Search for the cell housing the specified text and yield its (X, Y) center coordinate. 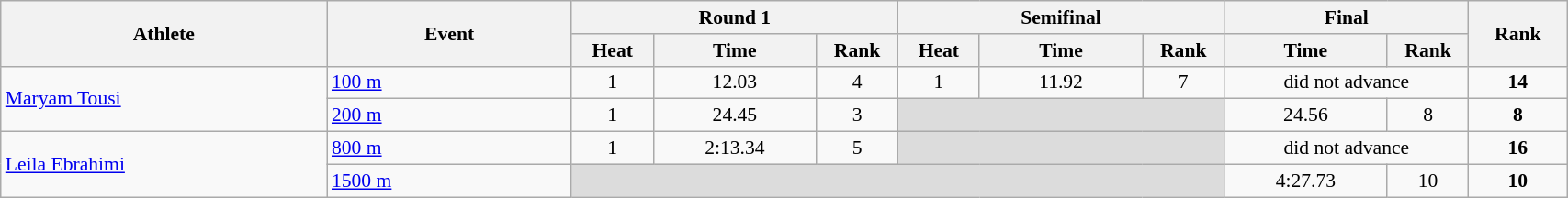
12.03 (735, 82)
4 (858, 82)
7 (1183, 82)
3 (858, 115)
16 (1517, 148)
2:13.34 (735, 148)
Event (449, 33)
14 (1517, 82)
11.92 (1061, 82)
Maryam Tousi (164, 99)
Round 1 (735, 17)
Athlete (164, 33)
800 m (449, 148)
100 m (449, 82)
24.56 (1306, 115)
Leila Ebrahimi (164, 165)
Semifinal (1060, 17)
Final (1347, 17)
200 m (449, 115)
4:27.73 (1306, 181)
1500 m (449, 181)
5 (858, 148)
24.45 (735, 115)
